Detect which cell encompasses the target text, then output its [X, Y] center coordinate. 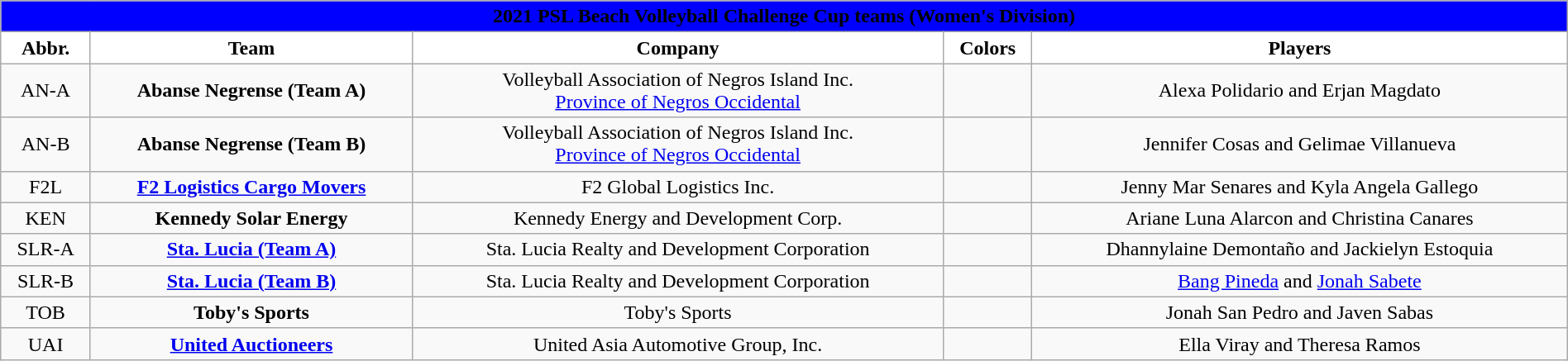
Bang Pineda and Jonah Sabete [1300, 281]
SLR-A [46, 249]
Company [678, 48]
Abanse Negrense (Team A) [251, 91]
Jonah San Pedro and Javen Sabas [1300, 312]
F2L [46, 187]
Ella Viray and Theresa Ramos [1300, 344]
Jenny Mar Senares and Kyla Angela Gallego [1300, 187]
KEN [46, 218]
Ariane Luna Alarcon and Christina Canares [1300, 218]
UAI [46, 344]
Colors [987, 48]
TOB [46, 312]
United Asia Automotive Group, Inc. [678, 344]
Kennedy Energy and Development Corp. [678, 218]
AN-B [46, 144]
Abanse Negrense (Team B) [251, 144]
Jennifer Cosas and Gelimae Villanueva [1300, 144]
Team [251, 48]
2021 PSL Beach Volleyball Challenge Cup teams (Women's Division) [784, 17]
Dhannylaine Demontaño and Jackielyn Estoquia [1300, 249]
F2 Logistics Cargo Movers [251, 187]
Kennedy Solar Energy [251, 218]
F2 Global Logistics Inc. [678, 187]
United Auctioneers [251, 344]
Sta. Lucia (Team A) [251, 249]
AN-A [46, 91]
Alexa Polidario and Erjan Magdato [1300, 91]
SLR-B [46, 281]
Abbr. [46, 48]
Players [1300, 48]
Sta. Lucia (Team B) [251, 281]
